Return (X, Y) of the center of cell containing provided text 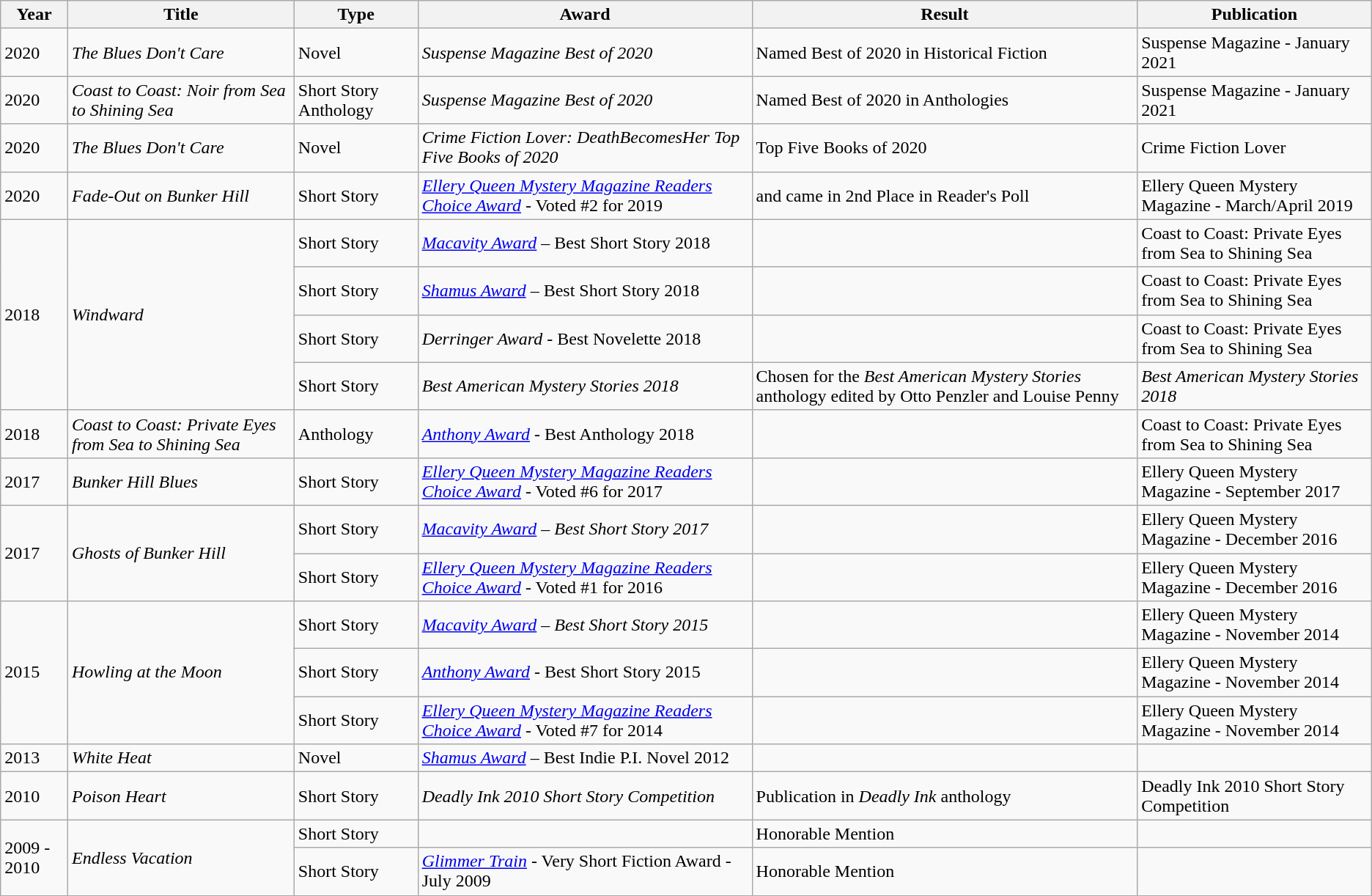
2009 - 2010 (34, 858)
Howling at the Moon (180, 673)
Ellery Queen Mystery Magazine Readers Choice Award - Voted #7 for 2014 (585, 720)
2010 (34, 796)
Macavity Award – Best Short Story 2018 (585, 243)
White Heat (180, 758)
Short Story Anthology (356, 100)
Ghosts of Bunker Hill (180, 553)
Coast to Coast: Noir from Sea to Shining Sea (180, 100)
Crime Fiction Lover: DeathBecomesHer Top Five Books of 2020 (585, 148)
Macavity Award – Best Short Story 2015 (585, 625)
Publication (1255, 15)
Ellery Queen Mystery Magazine - March/April 2019 (1255, 195)
Named Best of 2020 in Historical Fiction (945, 53)
Derringer Award - Best Novelette 2018 (585, 339)
Shamus Award – Best Short Story 2018 (585, 290)
Chosen for the Best American Mystery Stories anthology edited by Otto Penzler and Louise Penny (945, 386)
Ellery Queen Mystery Magazine Readers Choice Award - Voted #2 for 2019 (585, 195)
Type (356, 15)
Publication in Deadly Ink anthology (945, 796)
and came in 2nd Place in Reader's Poll (945, 195)
2013 (34, 758)
Anthony Award - Best Short Story 2015 (585, 673)
Shamus Award – Best Indie P.I. Novel 2012 (585, 758)
Macavity Award – Best Short Story 2017 (585, 529)
Ellery Queen Mystery Magazine Readers Choice Award - Voted #6 for 2017 (585, 481)
Year (34, 15)
Result (945, 15)
Poison Heart (180, 796)
Crime Fiction Lover (1255, 148)
Award (585, 15)
Windward (180, 315)
Title (180, 15)
Glimmer Train - Very Short Fiction Award - July 2009 (585, 871)
Endless Vacation (180, 858)
Top Five Books of 2020 (945, 148)
Ellery Queen Mystery Magazine Readers Choice Award - Voted #1 for 2016 (585, 576)
Bunker Hill Blues (180, 481)
Named Best of 2020 in Anthologies (945, 100)
Fade-Out on Bunker Hill (180, 195)
Anthology (356, 434)
Ellery Queen Mystery Magazine - September 2017 (1255, 481)
Anthony Award - Best Anthology 2018 (585, 434)
2015 (34, 673)
